Locate the cell with the specified text and output its [X, Y] center coordinate. 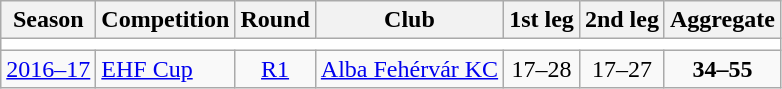
EHF Cup [166, 69]
1st leg [542, 20]
34–55 [722, 69]
2016–17 [48, 69]
Aggregate [722, 20]
Season [48, 20]
17–28 [542, 69]
Round [275, 20]
Alba Fehérvár KC [409, 69]
R1 [275, 69]
17–27 [622, 69]
Club [409, 20]
Competition [166, 20]
2nd leg [622, 20]
